Extract the [X, Y] coordinate from the center of the cell holding the provided text.  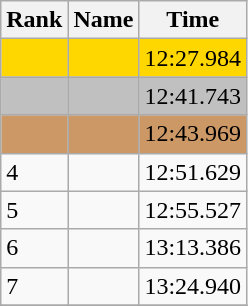
5 [34, 210]
12:55.527 [193, 210]
12:41.743 [193, 96]
12:43.969 [193, 134]
13:24.940 [193, 286]
13:13.386 [193, 248]
4 [34, 172]
Name [104, 20]
12:51.629 [193, 172]
12:27.984 [193, 58]
7 [34, 286]
6 [34, 248]
Time [193, 20]
Rank [34, 20]
